Return the (x, y) coordinate for the center point of the cell that contains the specified text.  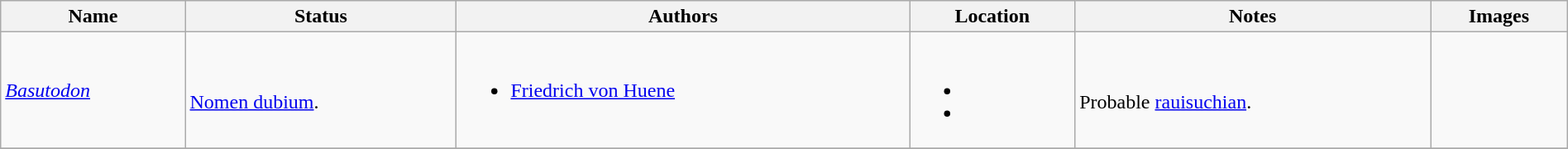
Name (93, 17)
Nomen dubium. (321, 90)
Authors (683, 17)
Status (321, 17)
Images (1499, 17)
Basutodon (93, 90)
Friedrich von Huene (675, 90)
Location (992, 17)
Notes (1253, 17)
Probable rauisuchian. (1253, 90)
